Output the (X, Y) coordinate of the center of the cell containing the given text.  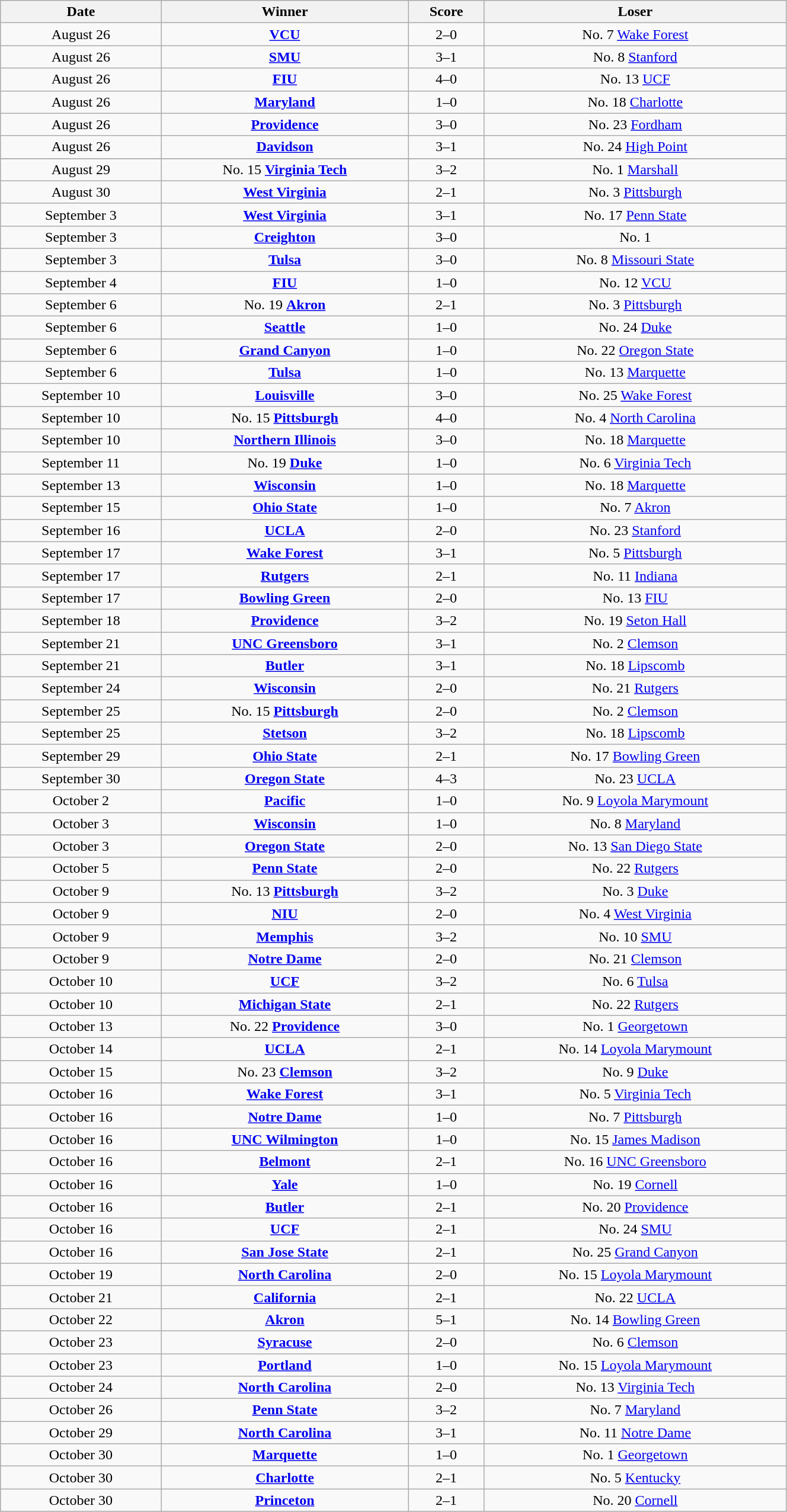
No. 19 Akron (284, 305)
Pacific (284, 801)
No. 19 Duke (284, 463)
No. 5 Virginia Tech (635, 1094)
Stetson (284, 733)
No. 14 Bowling Green (635, 1319)
October 2 (81, 801)
No. 24 Duke (635, 328)
No. 5 Pittsburgh (635, 553)
No. 7 Akron (635, 508)
No. 8 Missouri State (635, 260)
August 29 (81, 169)
No. 7 Maryland (635, 1410)
No. 11 Notre Dame (635, 1433)
Winner (284, 12)
September 24 (81, 688)
October 29 (81, 1433)
Marquette (284, 1455)
No. 21 Clemson (635, 959)
5–1 (446, 1319)
No. 5 Kentucky (635, 1478)
No. 12 VCU (635, 283)
No. 7 Wake Forest (635, 34)
No. 7 Pittsburgh (635, 1117)
No. 17 Bowling Green (635, 756)
No. 18 Charlotte (635, 102)
No. 13 UCF (635, 79)
September 30 (81, 779)
October 26 (81, 1410)
California (284, 1297)
Creighton (284, 237)
No. 8 Stanford (635, 57)
Loser (635, 12)
October 19 (81, 1274)
No. 25 Grand Canyon (635, 1252)
Seattle (284, 328)
October 13 (81, 1027)
San Jose State (284, 1252)
Akron (284, 1319)
Portland (284, 1364)
SMU (284, 57)
Yale (284, 1184)
No. 3 Duke (635, 891)
No. 24 SMU (635, 1229)
Princeton (284, 1500)
No. 13 Virginia Tech (635, 1388)
September 13 (81, 485)
Belmont (284, 1162)
October 21 (81, 1297)
No. 17 Penn State (635, 214)
October 15 (81, 1072)
No. 25 Wake Forest (635, 395)
UNC Wilmington (284, 1139)
No. 13 Pittsburgh (284, 891)
No. 14 Loyola Marymount (635, 1049)
No. 20 Providence (635, 1207)
NIU (284, 914)
VCU (284, 34)
Davidson (284, 147)
No. 23 Clemson (284, 1072)
No. 13 Marquette (635, 373)
No. 23 UCLA (635, 779)
Memphis (284, 936)
September 15 (81, 508)
August 30 (81, 192)
No. 6 Virginia Tech (635, 463)
No. 4 North Carolina (635, 418)
No. 10 SMU (635, 936)
Maryland (284, 102)
No. 24 High Point (635, 147)
September 11 (81, 463)
No. 13 FIU (635, 598)
No. 15 Virginia Tech (284, 169)
September 18 (81, 620)
Grand Canyon (284, 350)
Michigan State (284, 1004)
No. 11 Indiana (635, 575)
No. 16 UNC Greensboro (635, 1162)
No. 22 Providence (284, 1027)
UNC Greensboro (284, 643)
October 14 (81, 1049)
October 24 (81, 1388)
September 16 (81, 530)
No. 9 Loyola Marymount (635, 801)
No. 19 Seton Hall (635, 620)
No. 6 Tulsa (635, 981)
September 4 (81, 283)
Score (446, 12)
No. 23 Stanford (635, 530)
October 5 (81, 869)
No. 9 Duke (635, 1072)
Bowling Green (284, 598)
4–3 (446, 779)
No. 6 Clemson (635, 1342)
Louisville (284, 395)
No. 23 Fordham (635, 124)
No. 1 Marshall (635, 169)
Syracuse (284, 1342)
No. 22 Oregon State (635, 350)
No. 20 Cornell (635, 1500)
No. 13 San Diego State (635, 846)
Northern Illinois (284, 440)
No. 19 Cornell (635, 1184)
No. 1 (635, 237)
Date (81, 12)
Charlotte (284, 1478)
No. 8 Maryland (635, 824)
No. 4 West Virginia (635, 914)
No. 15 James Madison (635, 1139)
September 29 (81, 756)
October 22 (81, 1319)
No. 22 UCLA (635, 1297)
No. 21 Rutgers (635, 688)
Rutgers (284, 575)
